Detect which cell encompasses the target text, then output its [X, Y] center coordinate. 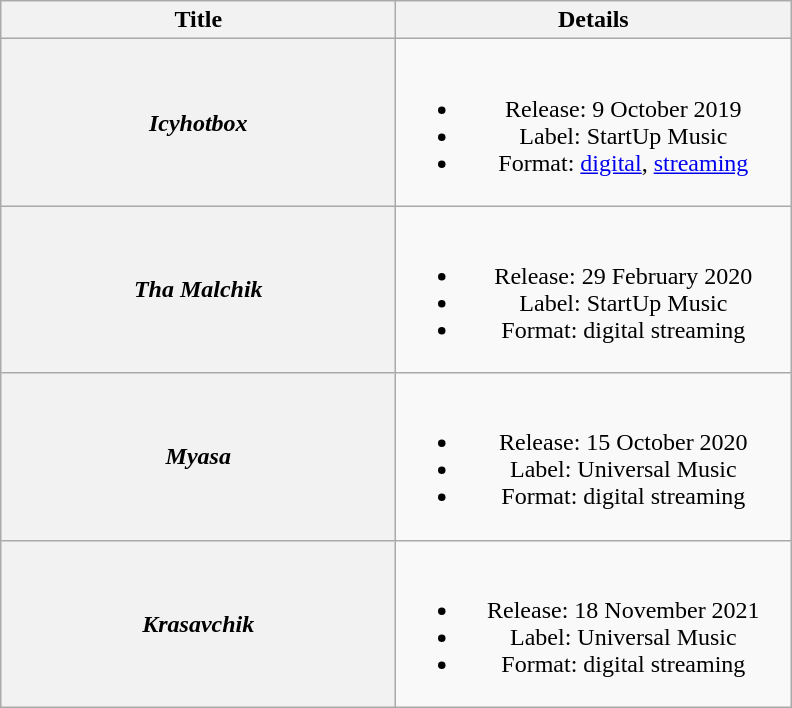
Icyhotbox [198, 122]
Details [594, 20]
Krasavchik [198, 624]
Title [198, 20]
Tha Malchik [198, 290]
Release: 18 November 2021Label: Universal MusicFormat: digital streaming [594, 624]
Release: 9 October 2019Label: StartUp MusicFormat: digital, streaming [594, 122]
Release: 29 February 2020Label: StartUp MusicFormat: digital streaming [594, 290]
Release: 15 October 2020Label: Universal MusicFormat: digital streaming [594, 456]
Myasa [198, 456]
